Extract the (X, Y) coordinate from the center of the cell holding the provided text.  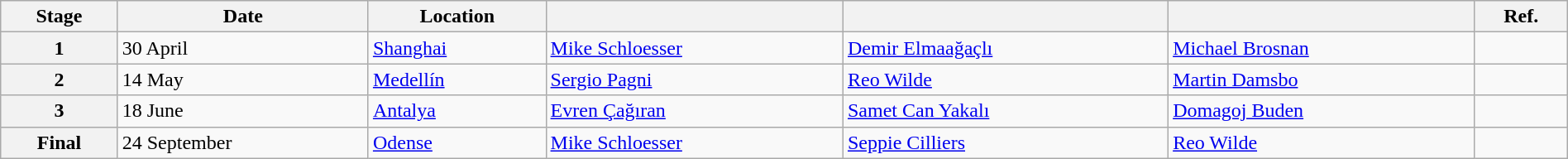
Medellín (457, 79)
2 (60, 79)
Michael Brosnan (1322, 48)
Location (457, 17)
Sergio Pagni (695, 79)
Ref. (1521, 17)
Samet Can Yakalı (1006, 111)
1 (60, 48)
Seppie Cilliers (1006, 142)
Antalya (457, 111)
14 May (243, 79)
Date (243, 17)
Evren Çağıran (695, 111)
Final (60, 142)
18 June (243, 111)
Domagoj Buden (1322, 111)
Odense (457, 142)
Martin Damsbo (1322, 79)
3 (60, 111)
Stage (60, 17)
Shanghai (457, 48)
24 September (243, 142)
Demir Elmaağaçlı (1006, 48)
30 April (243, 48)
